Find where the given text appears and provide that cell's center as [X, Y] coordinate. 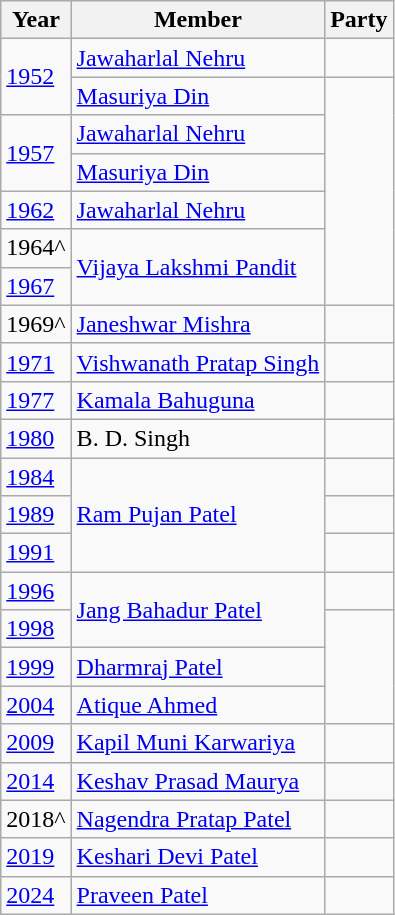
Party [359, 20]
1980 [36, 438]
Vijaya Lakshmi Pandit [198, 267]
1957 [36, 153]
2004 [36, 705]
Atique Ahmed [198, 705]
2018^ [36, 819]
1991 [36, 553]
1964^ [36, 248]
1969^ [36, 324]
2014 [36, 781]
1999 [36, 667]
1984 [36, 477]
1967 [36, 286]
Kapil Muni Karwariya [198, 743]
Keshav Prasad Maurya [198, 781]
Jang Bahadur Patel [198, 610]
Dharmraj Patel [198, 667]
Vishwanath Pratap Singh [198, 362]
Janeshwar Mishra [198, 324]
Member [198, 20]
1996 [36, 591]
Nagendra Pratap Patel [198, 819]
1977 [36, 400]
Keshari Devi Patel [198, 857]
Kamala Bahuguna [198, 400]
1998 [36, 629]
Ram Pujan Patel [198, 515]
1971 [36, 362]
2024 [36, 895]
B. D. Singh [198, 438]
2019 [36, 857]
Year [36, 20]
1989 [36, 515]
1962 [36, 210]
2009 [36, 743]
1952 [36, 77]
Praveen Patel [198, 895]
